For the text-containing cell, return its midpoint in (x, y) coordinate format. 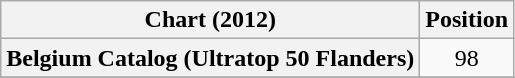
Chart (2012) (210, 20)
Belgium Catalog (Ultratop 50 Flanders) (210, 58)
98 (467, 58)
Position (467, 20)
